Scan for the cell matching the given text and deliver its [X, Y] coordinate at center. 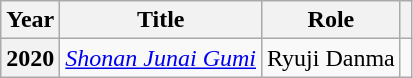
Year [30, 20]
Role [332, 20]
2020 [30, 58]
Shonan Junai Gumi [161, 58]
Title [161, 20]
Ryuji Danma [332, 58]
